Determine the [X, Y] coordinate at the center of the cell enclosing the given text.  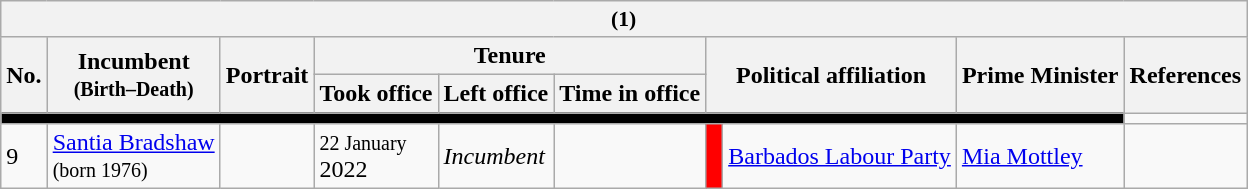
22 January2022 [376, 156]
Took office [376, 93]
Time in office [630, 93]
Prime Minister [1040, 74]
Political affiliation [832, 74]
References [1186, 74]
Santia Bradshaw(born 1976) [134, 156]
Incumbent [496, 156]
Incumbent(Birth–Death) [134, 74]
(1) [624, 19]
Left office [496, 93]
Tenure [510, 55]
Mia Mottley [1040, 156]
Barbados Labour Party [840, 156]
9 [24, 156]
Portrait [267, 74]
No. [24, 74]
